Return (x, y) of the center of cell containing provided text 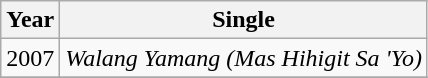
Year (30, 20)
2007 (30, 58)
Walang Yamang (Mas Hihigit Sa 'Yo) (244, 58)
Single (244, 20)
